For the text-containing cell, return its midpoint in (X, Y) coordinate format. 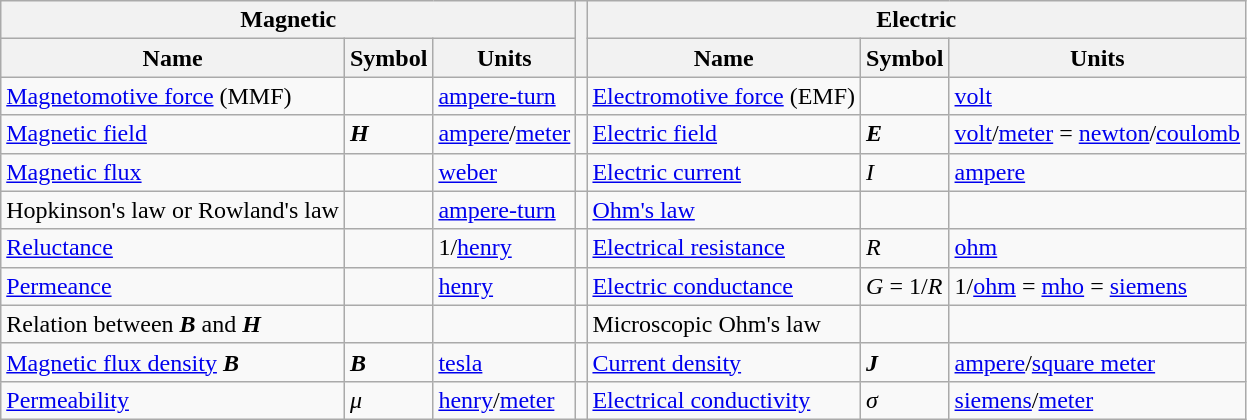
G = 1/R (905, 286)
Reluctance (173, 248)
Magnetic field (173, 134)
1/henry (504, 248)
siemens/meter (1098, 400)
volt (1098, 96)
henry (504, 286)
volt/meter = newton/coulomb (1098, 134)
Electric field (724, 134)
Magnetic flux density B (173, 362)
ohm (1098, 248)
1/ohm = mho = siemens (1098, 286)
Magnetic (288, 20)
Hopkinson's law or Rowland's law (173, 210)
ampere/meter (504, 134)
ampere (1098, 172)
Electrical resistance (724, 248)
Microscopic Ohm's law (724, 324)
Electric (916, 20)
Electric conductance (724, 286)
Electric current (724, 172)
Permeance (173, 286)
J (905, 362)
Permeability (173, 400)
Ohm's law (724, 210)
σ (905, 400)
Relation between B and H (173, 324)
Electromotive force (EMF) (724, 96)
Current density (724, 362)
tesla (504, 362)
R (905, 248)
E (905, 134)
weber (504, 172)
henry/meter (504, 400)
I (905, 172)
Magnetic flux (173, 172)
μ (388, 400)
H (388, 134)
Electrical conductivity (724, 400)
B (388, 362)
Magnetomotive force (MMF) (173, 96)
ampere/square meter (1098, 362)
